Detect which cell encompasses the target text, then output its (x, y) center coordinate. 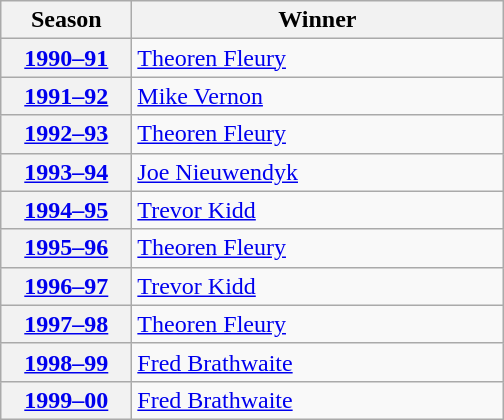
1994–95 (66, 210)
1998–99 (66, 362)
1999–00 (66, 400)
1993–94 (66, 172)
1996–97 (66, 286)
1990–91 (66, 58)
Season (66, 20)
1992–93 (66, 134)
Joe Nieuwendyk (318, 172)
Mike Vernon (318, 96)
Winner (318, 20)
1991–92 (66, 96)
1995–96 (66, 248)
1997–98 (66, 324)
